Output the [x, y] coordinate of the center of the cell containing the given text.  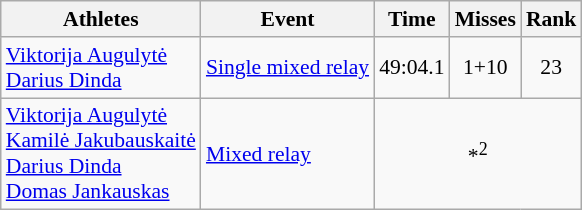
Event [288, 19]
Time [412, 19]
23 [552, 68]
Single mixed relay [288, 68]
Viktorija AugulytėKamilė JakubauskaitėDarius DindaDomas Jankauskas [101, 154]
Viktorija AugulytėDarius Dinda [101, 68]
*2 [478, 154]
Athletes [101, 19]
Mixed relay [288, 154]
Misses [486, 19]
1+10 [486, 68]
Rank [552, 19]
49:04.1 [412, 68]
